For the text-containing cell, return its midpoint in (X, Y) coordinate format. 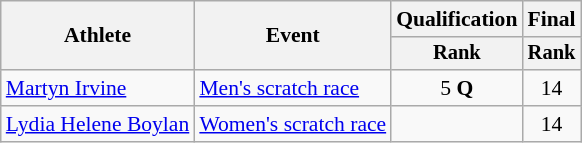
Athlete (98, 36)
Final (551, 19)
Lydia Helene Boylan (98, 124)
Martyn Irvine (98, 88)
Qualification (456, 19)
Women's scratch race (292, 124)
Event (292, 36)
5 Q (456, 88)
Men's scratch race (292, 88)
